Capture the cell that displays the provided text and extract its [X, Y] central coordinate. 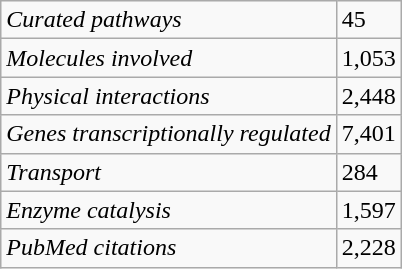
45 [368, 20]
PubMed citations [168, 248]
7,401 [368, 134]
Curated pathways [168, 20]
1,053 [368, 58]
1,597 [368, 210]
Genes transcriptionally regulated [168, 134]
Molecules involved [168, 58]
2,448 [368, 96]
Enzyme catalysis [168, 210]
Transport [168, 172]
Physical interactions [168, 96]
2,228 [368, 248]
284 [368, 172]
